Output the [X, Y] coordinate of the center of the cell containing the given text.  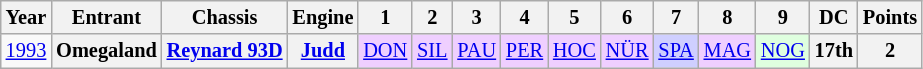
Reynard 93D [225, 51]
Chassis [225, 17]
4 [524, 17]
5 [574, 17]
6 [628, 17]
9 [783, 17]
1993 [26, 51]
NOG [783, 51]
Year [26, 17]
1 [385, 17]
MAG [728, 51]
Omegaland [106, 51]
Engine [322, 17]
Points [890, 17]
NÜR [628, 51]
PER [524, 51]
SIL [432, 51]
7 [676, 17]
DON [385, 51]
17th [834, 51]
Judd [322, 51]
DC [834, 17]
3 [476, 17]
SPA [676, 51]
Entrant [106, 17]
HOC [574, 51]
PAU [476, 51]
8 [728, 17]
